For the text-containing cell, return its midpoint in (X, Y) coordinate format. 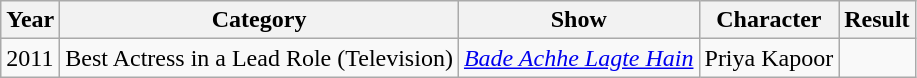
Best Actress in a Lead Role (Television) (260, 58)
Category (260, 20)
Character (769, 20)
Year (30, 20)
Priya Kapoor (769, 58)
Show (578, 20)
Bade Achhe Lagte Hain (578, 58)
Result (877, 20)
2011 (30, 58)
